Detect which cell encompasses the target text, then output its [x, y] center coordinate. 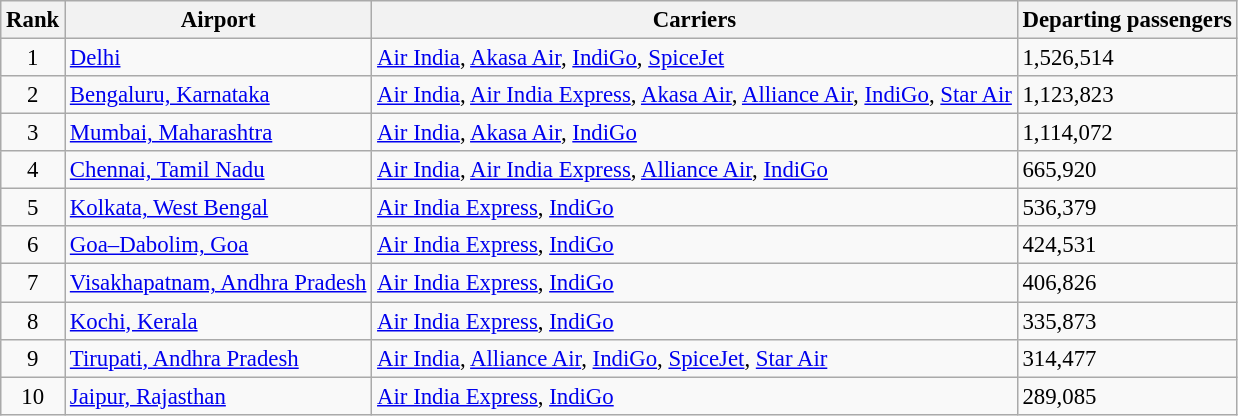
Goa–Dabolim, Goa [218, 245]
3 [33, 133]
665,920 [1127, 170]
1,114,072 [1127, 133]
Mumbai, Maharashtra [218, 133]
10 [33, 396]
Carriers [694, 20]
Air India, Air India Express, Alliance Air, IndiGo [694, 170]
8 [33, 321]
314,477 [1127, 358]
9 [33, 358]
406,826 [1127, 283]
2 [33, 95]
Chennai, Tamil Nadu [218, 170]
1,526,514 [1127, 58]
7 [33, 283]
6 [33, 245]
335,873 [1127, 321]
Air India, Alliance Air, IndiGo, SpiceJet, Star Air [694, 358]
Visakhapatnam, Andhra Pradesh [218, 283]
Kochi, Kerala [218, 321]
Kolkata, West Bengal [218, 208]
536,379 [1127, 208]
1 [33, 58]
Tirupati, Andhra Pradesh [218, 358]
Air India, Akasa Air, IndiGo, SpiceJet [694, 58]
Delhi [218, 58]
4 [33, 170]
Air India, Air India Express, Akasa Air, Alliance Air, IndiGo, Star Air [694, 95]
Bengaluru, Karnataka [218, 95]
289,085 [1127, 396]
Airport [218, 20]
Departing passengers [1127, 20]
Rank [33, 20]
Air India, Akasa Air, IndiGo [694, 133]
424,531 [1127, 245]
5 [33, 208]
Jaipur, Rajasthan [218, 396]
1,123,823 [1127, 95]
